Output the [x, y] coordinate of the center of the cell containing the given text.  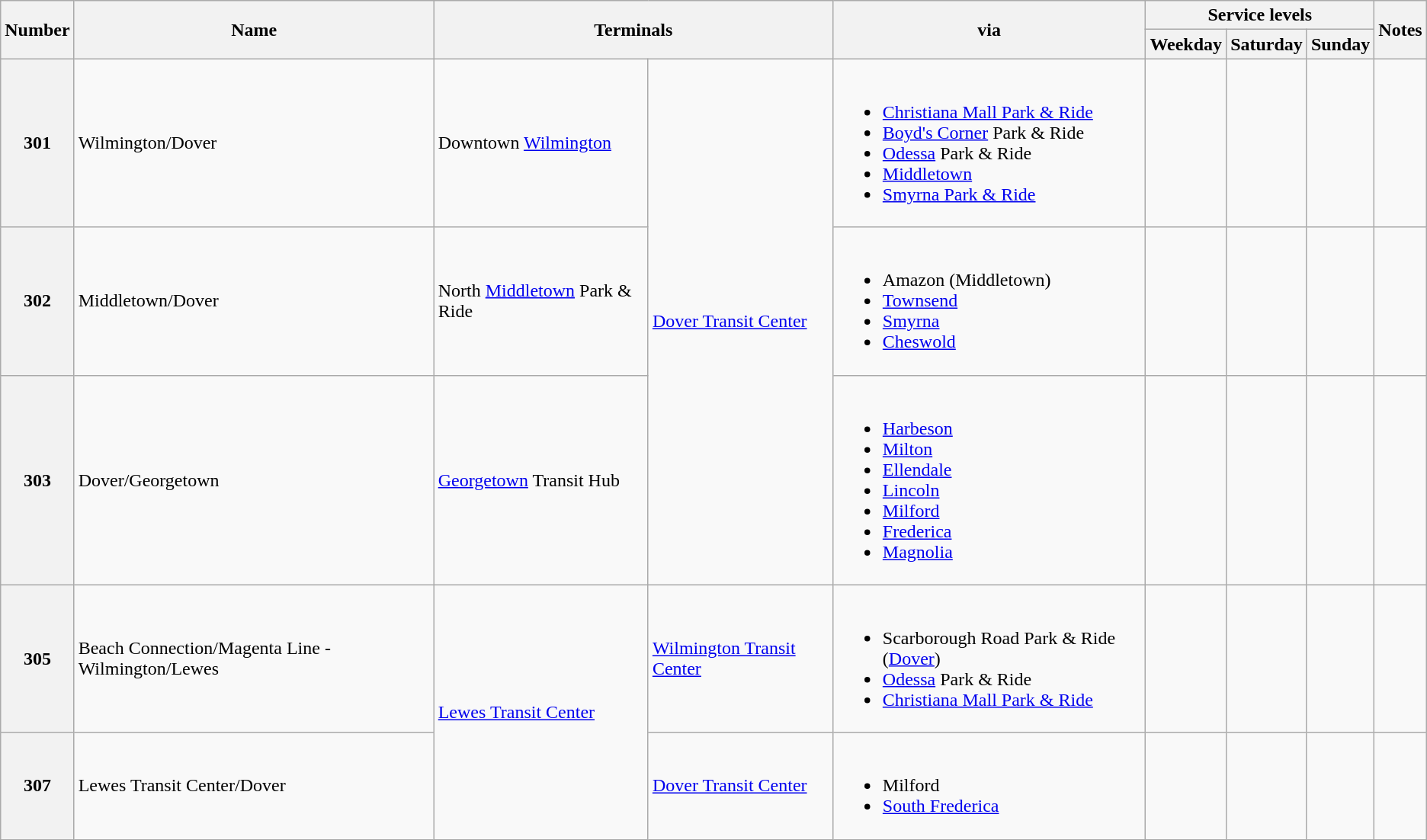
MilfordSouth Frederica [989, 786]
305 [37, 659]
Middletown/Dover [254, 301]
Saturday [1267, 44]
Notes [1400, 30]
303 [37, 480]
Dover/Georgetown [254, 480]
Weekday [1186, 44]
Service levels [1260, 15]
Lewes Transit Center [541, 712]
Lewes Transit Center/Dover [254, 786]
via [989, 30]
Name [254, 30]
Downtown Wilmington [541, 143]
North Middletown Park & Ride [541, 301]
302 [37, 301]
Wilmington/Dover [254, 143]
Beach Connection/Magenta Line - Wilmington/Lewes [254, 659]
Number [37, 30]
301 [37, 143]
Georgetown Transit Hub [541, 480]
307 [37, 786]
Scarborough Road Park & Ride (Dover)Odessa Park & RideChristiana Mall Park & Ride [989, 659]
Amazon (Middletown)TownsendSmyrnaCheswold [989, 301]
HarbesonMiltonEllendaleLincolnMilfordFredericaMagnolia [989, 480]
Christiana Mall Park & RideBoyd's Corner Park & RideOdessa Park & RideMiddletownSmyrna Park & Ride [989, 143]
Wilmington Transit Center [740, 659]
Terminals [633, 30]
Sunday [1340, 44]
